Identify which cell holds the provided text, then report its [x, y] central coordinate. 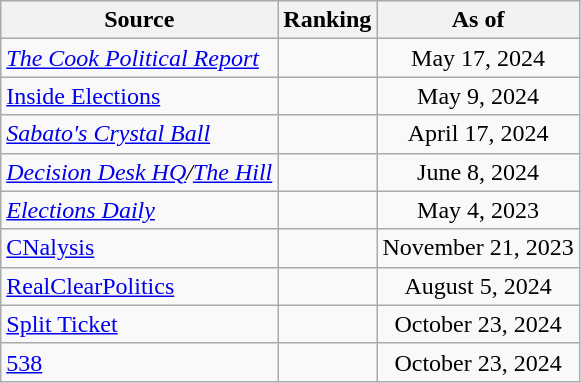
Source [140, 20]
538 [140, 362]
May 17, 2024 [478, 58]
Split Ticket [140, 324]
Inside Elections [140, 96]
RealClearPolitics [140, 286]
Sabato's Crystal Ball [140, 134]
May 9, 2024 [478, 96]
Elections Daily [140, 210]
August 5, 2024 [478, 286]
Ranking [328, 20]
The Cook Political Report [140, 58]
April 17, 2024 [478, 134]
June 8, 2024 [478, 172]
As of [478, 20]
Decision Desk HQ/The Hill [140, 172]
November 21, 2023 [478, 248]
CNalysis [140, 248]
May 4, 2023 [478, 210]
